Locate the cell with the specified text and output its (X, Y) center coordinate. 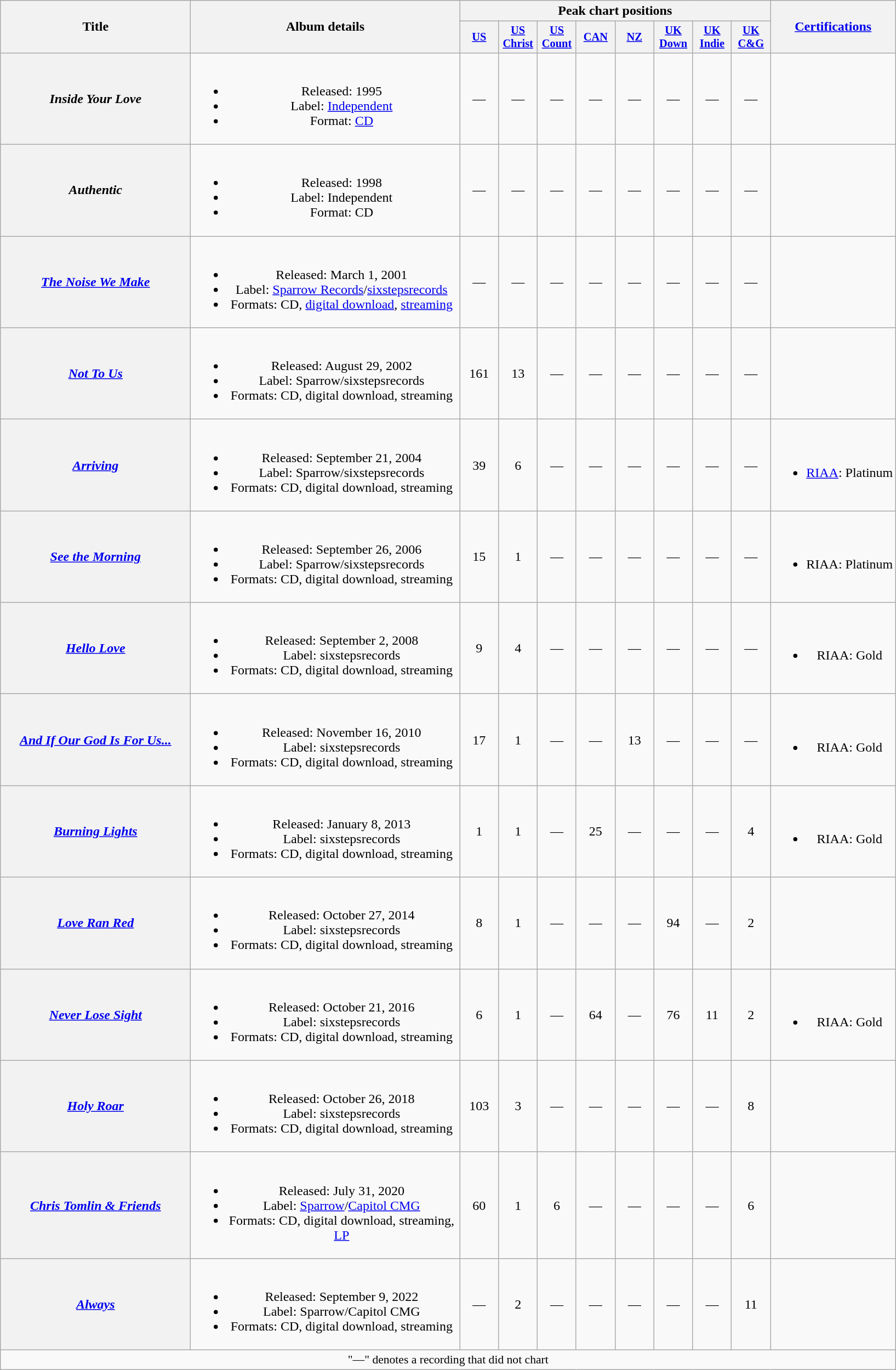
161 (479, 374)
Released: October 26, 2018Label: sixstepsrecordsFormats: CD, digital download, streaming (326, 1106)
Released: September 9, 2022Label: Sparrow/Capitol CMGFormats: CD, digital download, streaming (326, 1304)
Hello Love (95, 648)
Never Lose Sight (95, 1014)
The Noise We Make (95, 282)
17 (479, 740)
Released: July 31, 2020Label: Sparrow/Capitol CMGFormats: CD, digital download, streaming, LP (326, 1205)
39 (479, 465)
UKDown (673, 37)
NZ (635, 37)
Certifications (833, 27)
Released: September 26, 2006Label: Sparrow/sixstepsrecordsFormats: CD, digital download, streaming (326, 557)
Released: October 27, 2014Label: sixstepsrecordsFormats: CD, digital download, streaming (326, 923)
Released: September 2, 2008Label: sixstepsrecordsFormats: CD, digital download, streaming (326, 648)
Released: 1995Label: IndependentFormat: CD (326, 99)
94 (673, 923)
25 (595, 831)
76 (673, 1014)
"—" denotes a recording that did not chart (448, 1360)
Released: October 21, 2016Label: sixstepsrecordsFormats: CD, digital download, streaming (326, 1014)
60 (479, 1205)
103 (479, 1106)
See the Morning (95, 557)
Released: 1998Label: IndependentFormat: CD (326, 191)
Holy Roar (95, 1106)
Not To Us (95, 374)
Burning Lights (95, 831)
Love Ran Red (95, 923)
USCount (557, 37)
UKIndie (712, 37)
Peak chart positions (615, 11)
CAN (595, 37)
Released: January 8, 2013Label: sixstepsrecordsFormats: CD, digital download, streaming (326, 831)
Inside Your Love (95, 99)
USChrist (518, 37)
Album details (326, 27)
Arriving (95, 465)
Chris Tomlin & Friends (95, 1205)
64 (595, 1014)
15 (479, 557)
Authentic (95, 191)
Released: November 16, 2010Label: sixstepsrecordsFormats: CD, digital download, streaming (326, 740)
Title (95, 27)
9 (479, 648)
Released: September 21, 2004Label: Sparrow/sixstepsrecordsFormats: CD, digital download, streaming (326, 465)
3 (518, 1106)
Released: March 1, 2001Label: Sparrow Records/sixstepsrecordsFormats: CD, digital download, streaming (326, 282)
And If Our God Is For Us... (95, 740)
Released: August 29, 2002Label: Sparrow/sixstepsrecordsFormats: CD, digital download, streaming (326, 374)
UKC&G (751, 37)
US (479, 37)
Always (95, 1304)
